Extract the (x, y) coordinate from the center of the cell holding the provided text.  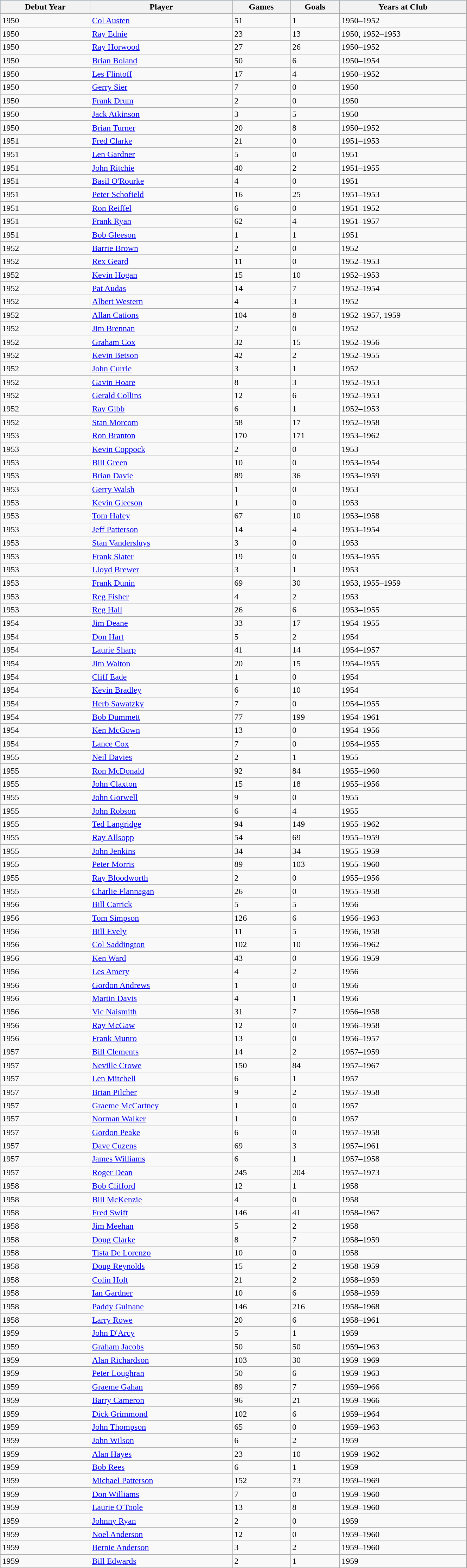
James Williams (161, 1159)
1951–1957 (403, 221)
1956–1959 (403, 958)
1953–1959 (403, 476)
33 (262, 623)
Pat Audas (161, 288)
Bill Green (161, 462)
Martin Davis (161, 998)
Bill Edwards (161, 1561)
1955–1958 (403, 891)
Brian Turner (161, 127)
245 (262, 1172)
Neville Crowe (161, 1065)
Albert Western (161, 302)
1956–1957 (403, 1039)
Bill Clements (161, 1052)
Frank Dunin (161, 583)
1957–1959 (403, 1052)
Len Mitchell (161, 1079)
1952–1957, 1959 (403, 315)
Tom Simpson (161, 918)
John Gorwell (161, 797)
Jim Deane (161, 623)
77 (262, 717)
Tom Hafey (161, 516)
73 (315, 1481)
Johnny Ryan (161, 1521)
40 (262, 168)
Ray Ednie (161, 34)
Kevin Coppock (161, 449)
Alan Richardson (161, 1360)
Allan Cations (161, 315)
Ted Langridge (161, 824)
Frank Munro (161, 1039)
1957–1967 (403, 1065)
Ron Reiffel (161, 208)
Ray Allsopp (161, 838)
Cliff Eade (161, 677)
54 (262, 838)
Laurie Sharp (161, 650)
Gordon Andrews (161, 985)
Jim Meehan (161, 1226)
Gerald Collins (161, 396)
Kevin Gleeson (161, 503)
Peter Loughran (161, 1373)
Ray Bloodworth (161, 878)
94 (262, 824)
Doug Clarke (161, 1239)
170 (262, 436)
Graham Cox (161, 342)
Graham Jacobs (161, 1347)
1956, 1958 (403, 931)
Jeff Patterson (161, 529)
Bob Dummett (161, 717)
Bill Evely (161, 931)
1952–1958 (403, 422)
92 (262, 770)
John Jenkins (161, 851)
1952–1955 (403, 355)
Bob Rees (161, 1467)
1953–1962 (403, 436)
Barrie Brown (161, 248)
Basil O'Rourke (161, 181)
43 (262, 958)
Michael Patterson (161, 1481)
Lloyd Brewer (161, 569)
Les Amery (161, 971)
Brian Boland (161, 61)
Kevin Betson (161, 355)
65 (262, 1427)
Paddy Guinane (161, 1306)
58 (262, 422)
67 (262, 516)
1954–1956 (403, 730)
1953, 1955–1959 (403, 583)
25 (315, 195)
Frank Slater (161, 556)
Bob Clifford (161, 1186)
Alan Hayes (161, 1454)
Stan Vandersluys (161, 543)
Norman Walker (161, 1119)
Brian Davie (161, 476)
John Claxton (161, 784)
1958–1967 (403, 1213)
Bob Gleeson (161, 235)
Noel Anderson (161, 1534)
Reg Fisher (161, 597)
Player (161, 7)
Bill McKenzie (161, 1199)
Fred Clarke (161, 141)
Dick Grimmond (161, 1413)
Brian Pilcher (161, 1092)
Dave Cuzens (161, 1146)
171 (315, 436)
1951–1955 (403, 168)
Roger Dean (161, 1172)
36 (315, 476)
1959–1962 (403, 1454)
1950, 1952–1953 (403, 34)
John Ritchie (161, 168)
Ray Gibb (161, 409)
Rex Geard (161, 262)
1954–1957 (403, 650)
Jim Walton (161, 663)
Ken McGown (161, 730)
Col Austen (161, 20)
Kevin Hogan (161, 275)
Barry Cameron (161, 1400)
Tista De Lorenzo (161, 1253)
Bernie Anderson (161, 1548)
Peter Morris (161, 864)
1956–1962 (403, 945)
216 (315, 1306)
Vic Naismith (161, 1012)
32 (262, 342)
1957–1973 (403, 1172)
Graeme McCartney (161, 1106)
96 (262, 1400)
Frank Ryan (161, 221)
Herb Sawatzky (161, 704)
51 (262, 20)
Ken Ward (161, 958)
27 (262, 47)
Frank Drum (161, 101)
Neil Davies (161, 757)
Peter Schofield (161, 195)
Les Flintoff (161, 74)
199 (315, 717)
Kevin Bradley (161, 690)
Gerry Sier (161, 87)
1952–1956 (403, 342)
1950–1954 (403, 61)
Years at Club (403, 7)
Bill Carrick (161, 905)
Doug Reynolds (161, 1266)
Col Saddington (161, 945)
Gerry Walsh (161, 489)
1952–1954 (403, 288)
Ian Gardner (161, 1293)
1958–1961 (403, 1320)
John Wilson (161, 1440)
Larry Rowe (161, 1320)
104 (262, 315)
Ron McDonald (161, 770)
Games (262, 7)
Colin Holt (161, 1280)
126 (262, 918)
42 (262, 355)
Debut Year (45, 7)
149 (315, 824)
Don Williams (161, 1494)
1953–1958 (403, 516)
Len Gardner (161, 154)
Jack Atkinson (161, 114)
Lance Cox (161, 744)
150 (262, 1065)
1959–1964 (403, 1413)
19 (262, 556)
Charlie Flannagan (161, 891)
1958–1968 (403, 1306)
Fred Swift (161, 1213)
Goals (315, 7)
152 (262, 1481)
1951–1952 (403, 208)
Laurie O'Toole (161, 1507)
Reg Hall (161, 610)
16 (262, 195)
1955–1962 (403, 824)
Ray Horwood (161, 47)
Don Hart (161, 637)
John Thompson (161, 1427)
62 (262, 221)
1956–1963 (403, 918)
Jim Brennan (161, 328)
Gordon Peake (161, 1132)
John D'Arcy (161, 1333)
Gavin Hoare (161, 382)
31 (262, 1012)
1957–1961 (403, 1146)
Graeme Gahan (161, 1387)
Stan Morcom (161, 422)
Ron Branton (161, 436)
John Currie (161, 369)
204 (315, 1172)
1954–1961 (403, 717)
John Robson (161, 811)
18 (315, 784)
Ray McGaw (161, 1025)
